Capture the cell that displays the provided text and extract its (x, y) central coordinate. 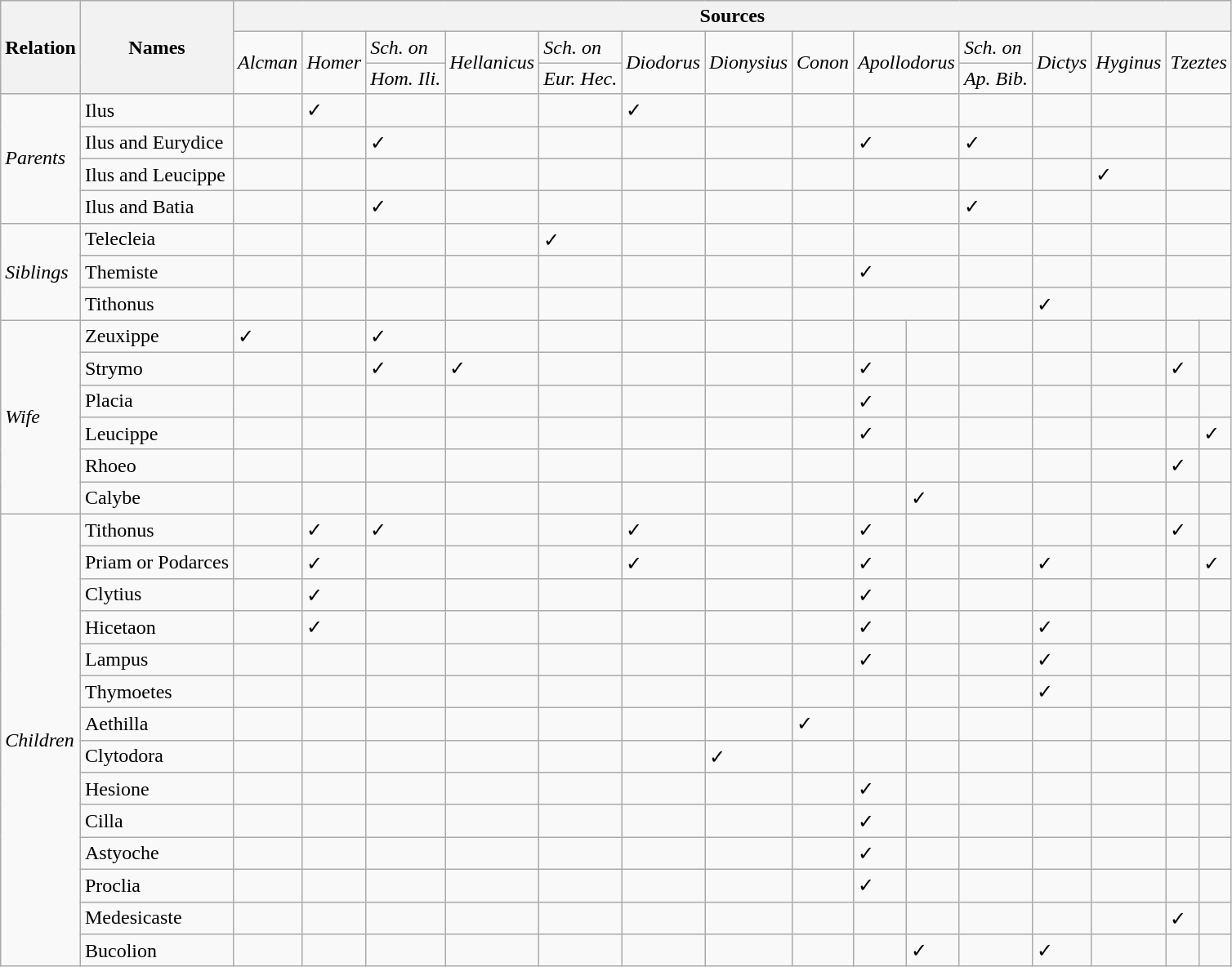
Ap. Bib. (995, 78)
Clytodora (157, 756)
Sources (733, 16)
Zeuxippe (157, 336)
Clytius (157, 595)
Thymoetes (157, 692)
Names (157, 47)
Astyoche (157, 853)
Diodorus (663, 63)
Strymo (157, 368)
Tzeztes (1199, 63)
Homer (334, 63)
Ilus and Batia (157, 207)
Calybe (157, 498)
Wife (41, 417)
Cilla (157, 821)
Aethilla (157, 724)
Hom. Ili. (405, 78)
Relation (41, 47)
Bucolion (157, 951)
Hicetaon (157, 627)
Apollodorus (907, 63)
Placia (157, 401)
Alcman (268, 63)
Priam or Podarces (157, 563)
Parents (41, 158)
Siblings (41, 271)
Leucippe (157, 434)
Hesione (157, 789)
Eur. Hec. (580, 78)
Hyginus (1129, 63)
Medesicaste (157, 918)
Rhoeo (157, 466)
Dictys (1061, 63)
Telecleia (157, 239)
Ilus and Eurydice (157, 142)
Dionysius (748, 63)
Hellanicus (492, 63)
Themiste (157, 272)
Conon (824, 63)
Children (41, 740)
Lampus (157, 660)
Proclia (157, 885)
Ilus (157, 110)
Ilus and Leucippe (157, 175)
